Locate the cell with the specified text and output its (x, y) center coordinate. 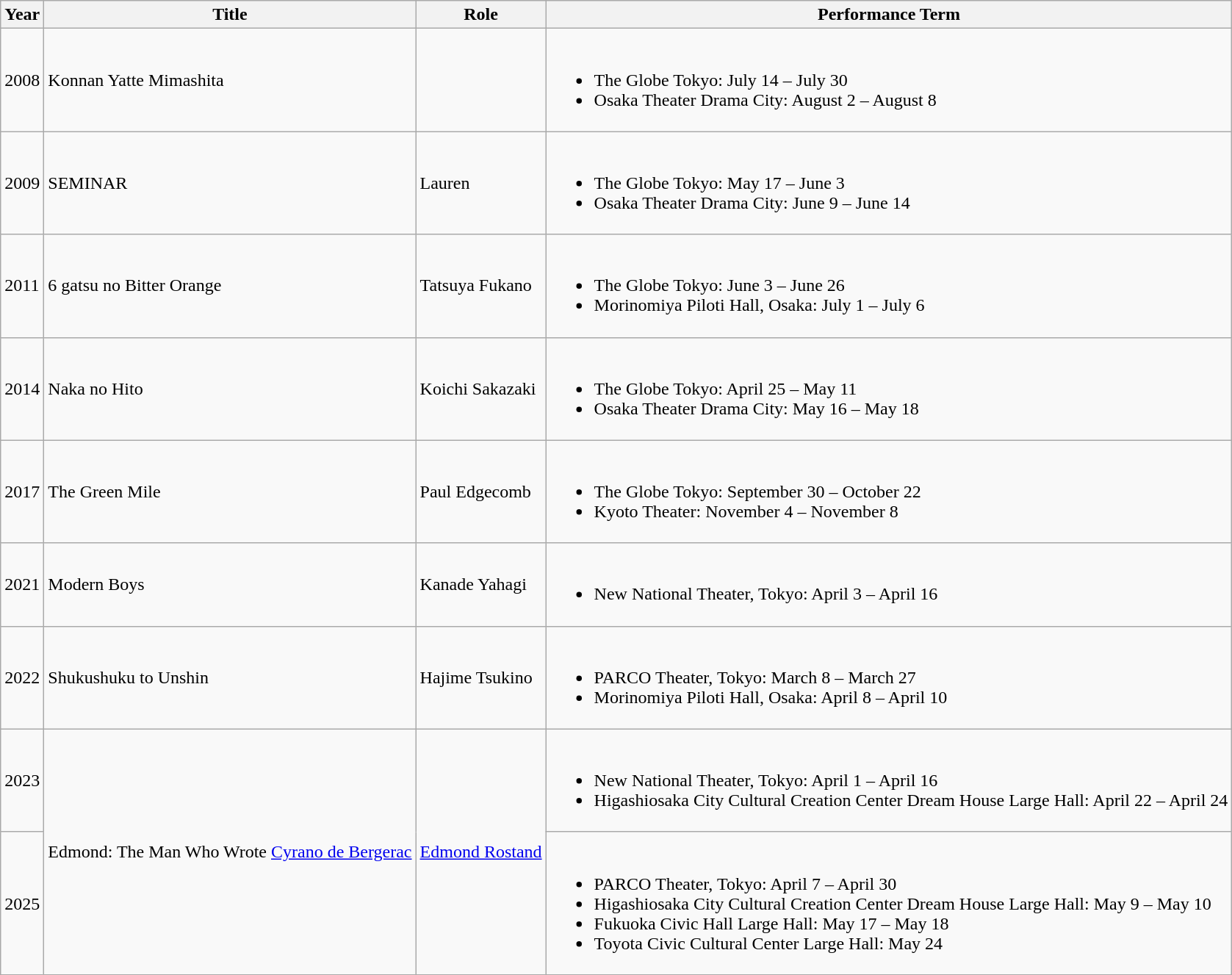
PARCO Theater, Tokyo: March 8 – March 27Morinomiya Piloti Hall, Osaka: April 8 – April 10 (889, 677)
Koichi Sakazaki (480, 389)
Title (230, 15)
Hajime Tsukino (480, 677)
Shukushuku to Unshin (230, 677)
2008 (22, 80)
2009 (22, 183)
Modern Boys (230, 585)
2011 (22, 286)
Konnan Yatte Mimashita (230, 80)
Year (22, 15)
2014 (22, 389)
Edmond Rostand (480, 852)
Lauren (480, 183)
Performance Term (889, 15)
The Green Mile (230, 492)
2025 (22, 903)
Edmond: The Man Who Wrote Cyrano de Bergerac (230, 852)
Naka no Hito (230, 389)
Paul Edgecomb (480, 492)
2017 (22, 492)
Kanade Yahagi (480, 585)
The Globe Tokyo: September 30 – October 22Kyoto Theater: November 4 – November 8 (889, 492)
New National Theater, Tokyo: April 3 – April 16 (889, 585)
Tatsuya Fukano (480, 286)
The Globe Tokyo: April 25 – May 11Osaka Theater Drama City: May 16 – May 18 (889, 389)
6 gatsu no Bitter Orange (230, 286)
The Globe Tokyo: July 14 – July 30Osaka Theater Drama City: August 2 – August 8 (889, 80)
2021 (22, 585)
The Globe Tokyo: June 3 – June 26Morinomiya Piloti Hall, Osaka: July 1 – July 6 (889, 286)
2022 (22, 677)
SEMINAR (230, 183)
New National Theater, Tokyo: April 1 – April 16Higashiosaka City Cultural Creation Center Dream House Large Hall: April 22 – April 24 (889, 780)
Role (480, 15)
2023 (22, 780)
The Globe Tokyo: May 17 – June 3Osaka Theater Drama City: June 9 – June 14 (889, 183)
